Output the [X, Y] coordinate of the center of the cell containing the given text.  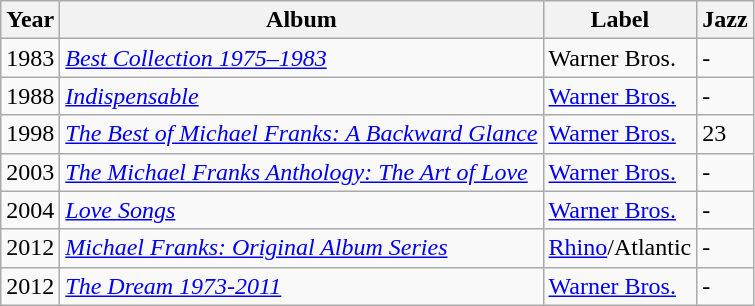
1998 [30, 134]
1983 [30, 58]
2003 [30, 172]
The Best of Michael Franks: A Backward Glance [302, 134]
The Michael Franks Anthology: The Art of Love [302, 172]
The Dream 1973-2011 [302, 286]
Michael Franks: Original Album Series [302, 248]
Year [30, 20]
Label [620, 20]
23 [725, 134]
Indispensable [302, 96]
Album [302, 20]
2004 [30, 210]
1988 [30, 96]
Best Collection 1975–1983 [302, 58]
Jazz [725, 20]
Love Songs [302, 210]
Rhino/Atlantic [620, 248]
